Identify which cell holds the provided text, then report its [x, y] central coordinate. 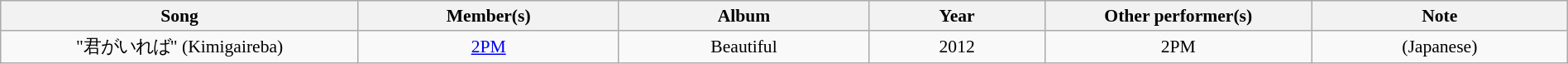
Album [744, 16]
Member(s) [488, 16]
Note [1439, 16]
Other performer(s) [1178, 16]
2012 [957, 47]
Song [180, 16]
Beautiful [744, 47]
(Japanese) [1439, 47]
Year [957, 16]
"君がいれば" (Kimigaireba) [180, 47]
